Search for the cell housing the specified text and yield its (x, y) center coordinate. 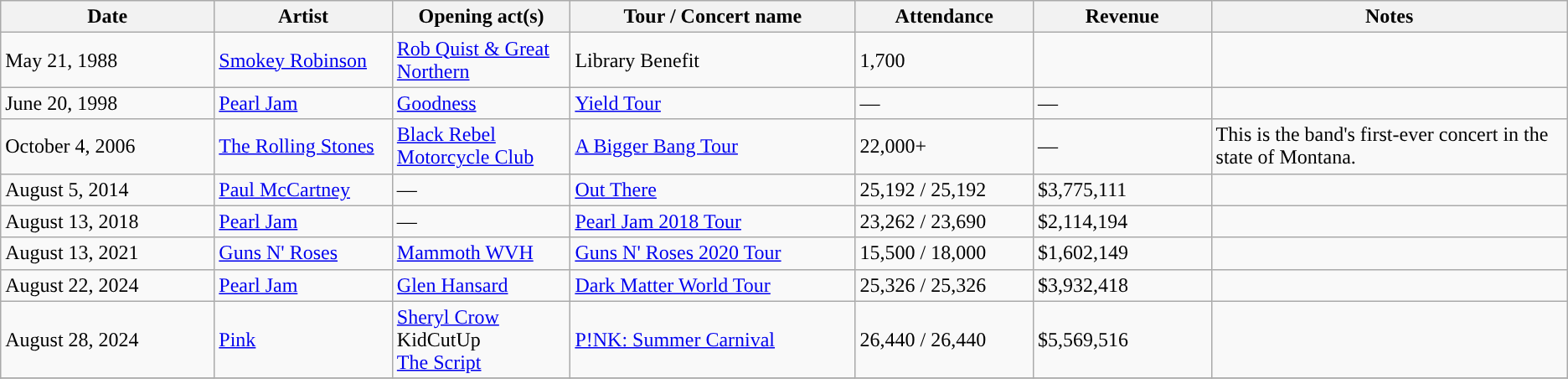
25,192 / 25,192 (945, 189)
Sheryl CrowKidCutUpThe Script (481, 340)
$3,932,418 (1122, 285)
Tour / Concert name (713, 17)
Guns N' Roses 2020 Tour (713, 253)
Date (107, 17)
$2,114,194 (1122, 221)
Out There (713, 189)
$5,569,516 (1122, 340)
A Bigger Bang Tour (713, 146)
This is the band's first-ever concert in the state of Montana. (1389, 146)
Black Rebel Motorcycle Club (481, 146)
Paul McCartney (303, 189)
Pearl Jam 2018 Tour (713, 221)
Library Benefit (713, 60)
August 22, 2024 (107, 285)
Smokey Robinson (303, 60)
Attendance (945, 17)
23,262 / 23,690 (945, 221)
Dark Matter World Tour (713, 285)
Pink (303, 340)
22,000+ (945, 146)
May 21, 1988 (107, 60)
August 13, 2018 (107, 221)
June 20, 1998 (107, 103)
Yield Tour (713, 103)
Rob Quist & Great Northern (481, 60)
Guns N' Roses (303, 253)
Notes (1389, 17)
Glen Hansard (481, 285)
25,326 / 25,326 (945, 285)
1,700 (945, 60)
Opening act(s) (481, 17)
Revenue (1122, 17)
August 5, 2014 (107, 189)
Mammoth WVH (481, 253)
The Rolling Stones (303, 146)
October 4, 2006 (107, 146)
P!NK: Summer Carnival (713, 340)
August 13, 2021 (107, 253)
Artist (303, 17)
Goodness (481, 103)
26,440 / 26,440 (945, 340)
$3,775,111 (1122, 189)
$1,602,149 (1122, 253)
August 28, 2024 (107, 340)
15,500 / 18,000 (945, 253)
